Determine the [X, Y] coordinate at the center of the cell enclosing the given text.  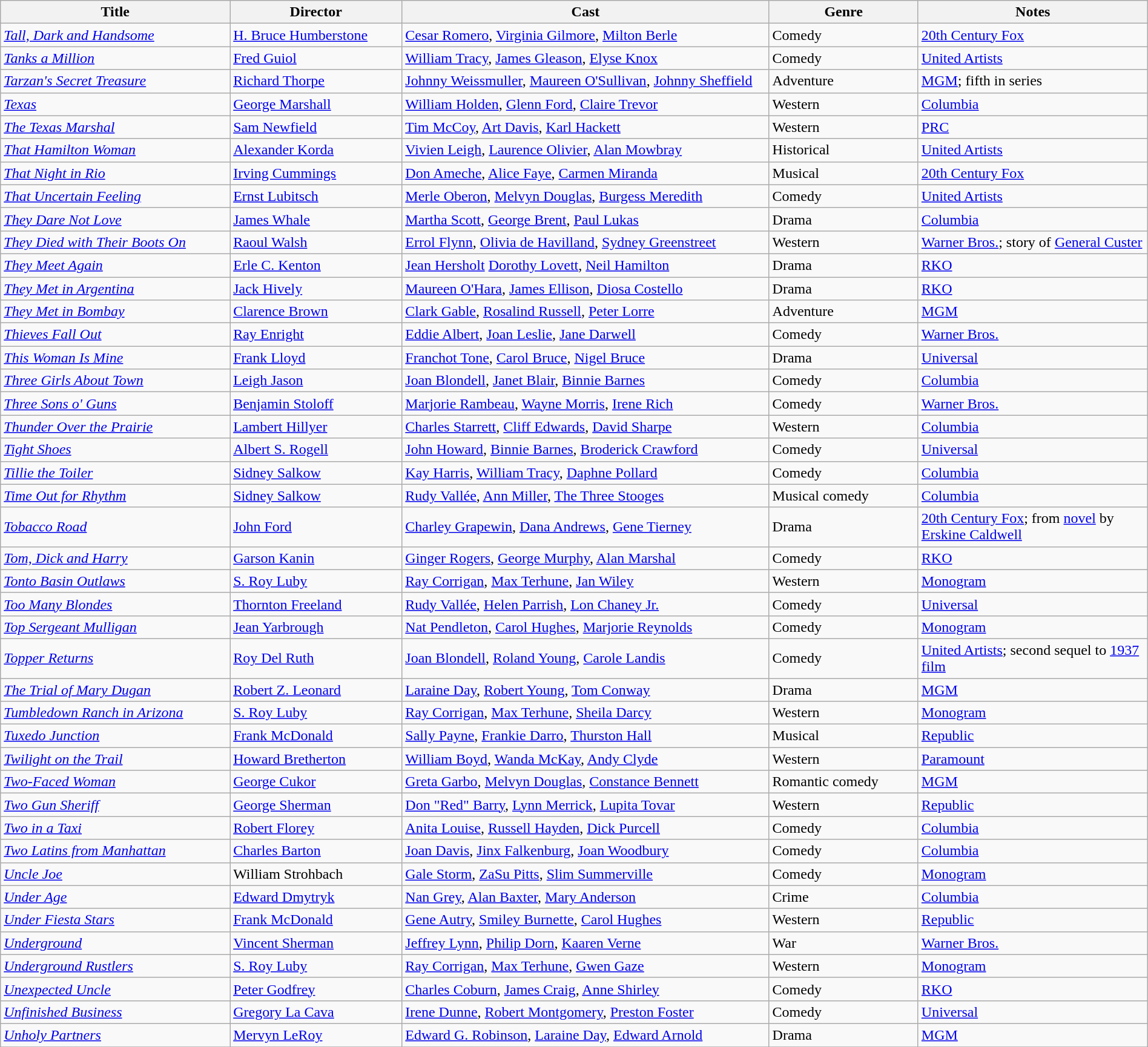
William Holden, Glenn Ford, Claire Trevor [586, 104]
They Died with Their Boots On [115, 242]
Unfinished Business [115, 1012]
Genre [843, 12]
Crime [843, 897]
William Tracy, James Gleason, Elyse Knox [586, 58]
20th Century Fox; from novel by Erskine Caldwell [1033, 527]
George Sherman [316, 805]
That Hamilton Woman [115, 150]
Merle Oberon, Melvyn Douglas, Burgess Meredith [586, 196]
Tim McCoy, Art Davis, Karl Hackett [586, 127]
Clark Gable, Rosalind Russell, Peter Lorre [586, 312]
Irving Cummings [316, 173]
Twilight on the Trail [115, 759]
Johnny Weissmuller, Maureen O'Sullivan, Johnny Sheffield [586, 81]
Tarzan's Secret Treasure [115, 81]
Albert S. Rogell [316, 450]
Two Latins from Manhattan [115, 851]
William Boyd, Wanda McKay, Andy Clyde [586, 759]
They Meet Again [115, 265]
Alexander Korda [316, 150]
Tuxedo Junction [115, 736]
Gregory La Cava [316, 1012]
Marjorie Rambeau, Wayne Morris, Irene Rich [586, 404]
George Marshall [316, 104]
Greta Garbo, Melvyn Douglas, Constance Bennett [586, 782]
That Uncertain Feeling [115, 196]
Thornton Freeland [316, 604]
Edward Dmytryk [316, 897]
Underground Rustlers [115, 966]
Ray Corrigan, Max Terhune, Jan Wiley [586, 581]
Fred Guiol [316, 58]
Charles Coburn, James Craig, Anne Shirley [586, 989]
Maureen O'Hara, James Ellison, Diosa Costello [586, 289]
John Ford [316, 527]
MGM; fifth in series [1033, 81]
Franchot Tone, Carol Bruce, Nigel Bruce [586, 358]
Under Fiesta Stars [115, 920]
Thieves Fall Out [115, 335]
Charles Barton [316, 851]
Anita Louise, Russell Hayden, Dick Purcell [586, 828]
Ray Corrigan, Max Terhune, Sheila Darcy [586, 713]
Historical [843, 150]
Two in a Taxi [115, 828]
Robert Florey [316, 828]
War [843, 943]
Jeffrey Lynn, Philip Dorn, Kaaren Verne [586, 943]
PRC [1033, 127]
Rudy Vallée, Helen Parrish, Lon Chaney Jr. [586, 604]
Tom, Dick and Harry [115, 558]
George Cukor [316, 782]
Two-Faced Woman [115, 782]
James Whale [316, 219]
Robert Z. Leonard [316, 689]
United Artists; second sequel to 1937 film [1033, 658]
Leigh Jason [316, 381]
Three Girls About Town [115, 381]
Notes [1033, 12]
John Howard, Binnie Barnes, Broderick Crawford [586, 450]
Two Gun Sheriff [115, 805]
They Dare Not Love [115, 219]
Raoul Walsh [316, 242]
Ray Corrigan, Max Terhune, Gwen Gaze [586, 966]
Underground [115, 943]
That Night in Rio [115, 173]
They Met in Argentina [115, 289]
The Texas Marshal [115, 127]
Tobacco Road [115, 527]
William Strohbach [316, 874]
Jean Hersholt Dorothy Lovett, Neil Hamilton [586, 265]
Tumbledown Ranch in Arizona [115, 713]
Unholy Partners [115, 1035]
Garson Kanin [316, 558]
Warner Bros.; story of General Custer [1033, 242]
Topper Returns [115, 658]
Title [115, 12]
This Woman Is Mine [115, 358]
Tanks a Million [115, 58]
Erle C. Kenton [316, 265]
Joan Davis, Jinx Falkenburg, Joan Woodbury [586, 851]
Tall, Dark and Handsome [115, 35]
Jack Hively [316, 289]
Irene Dunne, Robert Montgomery, Preston Foster [586, 1012]
Ernst Lubitsch [316, 196]
Paramount [1033, 759]
Gene Autry, Smiley Burnette, Carol Hughes [586, 920]
Gale Storm, ZaSu Pitts, Slim Summerville [586, 874]
They Met in Bombay [115, 312]
Frank Lloyd [316, 358]
Martha Scott, George Brent, Paul Lukas [586, 219]
Don Ameche, Alice Faye, Carmen Miranda [586, 173]
Top Sergeant Mulligan [115, 627]
Too Many Blondes [115, 604]
Thunder Over the Prairie [115, 427]
Ginger Rogers, George Murphy, Alan Marshal [586, 558]
Joan Blondell, Janet Blair, Binnie Barnes [586, 381]
Roy Del Ruth [316, 658]
Sam Newfield [316, 127]
Cast [586, 12]
Vincent Sherman [316, 943]
Tight Shoes [115, 450]
Nan Grey, Alan Baxter, Mary Anderson [586, 897]
Peter Godfrey [316, 989]
Clarence Brown [316, 312]
H. Bruce Humberstone [316, 35]
Jean Yarbrough [316, 627]
Texas [115, 104]
Charley Grapewin, Dana Andrews, Gene Tierney [586, 527]
Benjamin Stoloff [316, 404]
Charles Starrett, Cliff Edwards, David Sharpe [586, 427]
Edward G. Robinson, Laraine Day, Edward Arnold [586, 1035]
Romantic comedy [843, 782]
Under Age [115, 897]
Cesar Romero, Virginia Gilmore, Milton Berle [586, 35]
Nat Pendleton, Carol Hughes, Marjorie Reynolds [586, 627]
Director [316, 12]
Vivien Leigh, Laurence Olivier, Alan Mowbray [586, 150]
Ray Enright [316, 335]
Lambert Hillyer [316, 427]
Time Out for Rhythm [115, 496]
Richard Thorpe [316, 81]
Tonto Basin Outlaws [115, 581]
Joan Blondell, Roland Young, Carole Landis [586, 658]
Tillie the Toiler [115, 473]
Unexpected Uncle [115, 989]
The Trial of Mary Dugan [115, 689]
Uncle Joe [115, 874]
Three Sons o' Guns [115, 404]
Eddie Albert, Joan Leslie, Jane Darwell [586, 335]
Laraine Day, Robert Young, Tom Conway [586, 689]
Errol Flynn, Olivia de Havilland, Sydney Greenstreet [586, 242]
Musical comedy [843, 496]
Mervyn LeRoy [316, 1035]
Kay Harris, William Tracy, Daphne Pollard [586, 473]
Sally Payne, Frankie Darro, Thurston Hall [586, 736]
Rudy Vallée, Ann Miller, The Three Stooges [586, 496]
Don "Red" Barry, Lynn Merrick, Lupita Tovar [586, 805]
Howard Bretherton [316, 759]
